For the text-containing cell, return its midpoint in [x, y] coordinate format. 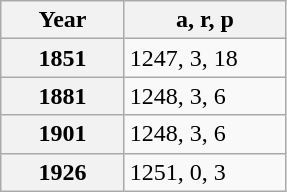
a, r, p [204, 20]
1901 [63, 134]
1251, 0, 3 [204, 172]
1247, 3, 18 [204, 58]
Year [63, 20]
1881 [63, 96]
1926 [63, 172]
1851 [63, 58]
